Scan for the cell matching the given text and deliver its [x, y] coordinate at center. 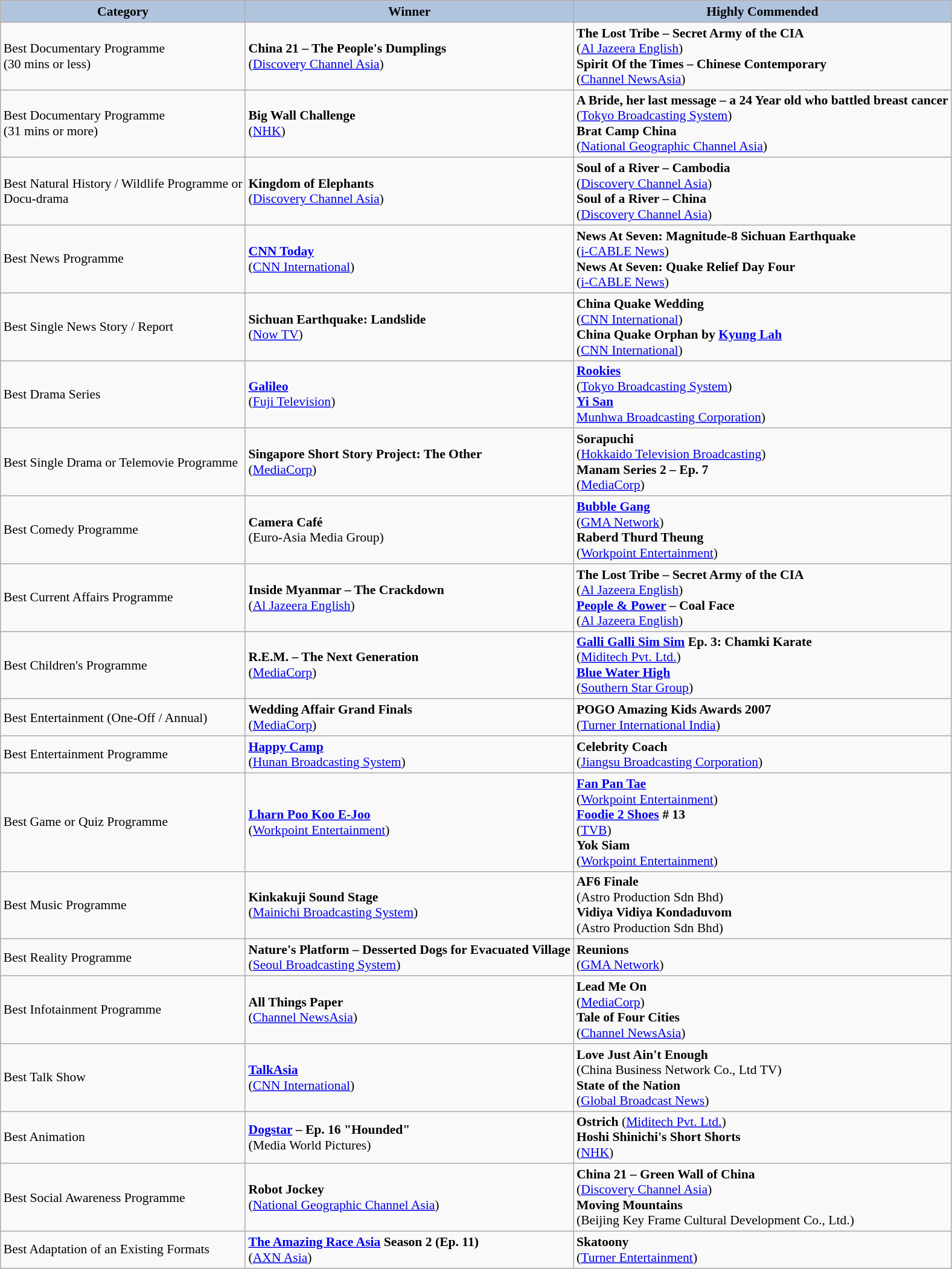
Winner [409, 11]
Highly Commended [762, 11]
Galli Galli Sim Sim Ep. 3: Chamki Karate(Miditech Pvt. Ltd.) Blue Water High(Southern Star Group) [762, 665]
Bubble Gang(GMA Network) Raberd Thurd Theung(Workpoint Entertainment) [762, 530]
China 21 – Green Wall of China(Discovery Channel Asia) Moving Mountains(Beijing Key Frame Cultural Development Co., Ltd.) [762, 1198]
Best Children's Programme [123, 665]
Kingdom of Elephants(Discovery Channel Asia) [409, 191]
Kinkakuji Sound Stage(Mainichi Broadcasting System) [409, 905]
Category [123, 11]
Sorapuchi(Hokkaido Television Broadcasting) Manam Series 2 – Ep. 7(MediaCorp) [762, 462]
China 21 – The People's Dumplings(Discovery Channel Asia) [409, 56]
Inside Myanmar – The Crackdown(Al Jazeera English) [409, 598]
Dogstar – Ep. 16 "Hounded"(Media World Pictures) [409, 1137]
Best Single News Story / Report [123, 327]
Best Drama Series [123, 394]
R.E.M. – The Next Generation(MediaCorp) [409, 665]
Best Current Affairs Programme [123, 598]
A Bride, her last message – a 24 Year old who battled breast cancer(Tokyo Broadcasting System) Brat Camp China(National Geographic Channel Asia) [762, 124]
Robot Jockey(National Geographic Channel Asia) [409, 1198]
Rookies(Tokyo Broadcasting System) Yi SanMunhwa Broadcasting Corporation) [762, 394]
Best Infotainment Programme [123, 1010]
Galileo(Fuji Television) [409, 394]
CNN Today(CNN International) [409, 259]
Best Talk Show [123, 1078]
Best Social Awareness Programme [123, 1198]
Wedding Affair Grand Finals(MediaCorp) [409, 717]
Best Adaptation of an Existing Formats [123, 1250]
China Quake Wedding(CNN International) China Quake Orphan by Kyung Lah(CNN International) [762, 327]
Best Reality Programme [123, 957]
Camera Café(Euro-Asia Media Group) [409, 530]
Soul of a River – Cambodia(Discovery Channel Asia) Soul of a River – China(Discovery Channel Asia) [762, 191]
Best Entertainment (One-Off / Annual) [123, 717]
Happy Camp(Hunan Broadcasting System) [409, 755]
Best Documentary Programme(31 mins or more) [123, 124]
Best Game or Quiz Programme [123, 822]
Singapore Short Story Project: The Other(MediaCorp) [409, 462]
Nature's Platform – Desserted Dogs for Evacuated Village(Seoul Broadcasting System) [409, 957]
AF6 Finale(Astro Production Sdn Bhd) Vidiya Vidiya Kondaduvom(Astro Production Sdn Bhd) [762, 905]
Best Natural History / Wildlife Programme orDocu-drama [123, 191]
Big Wall Challenge(NHK) [409, 124]
Fan Pan Tae(Workpoint Entertainment) Foodie 2 Shoes # 13(TVB) Yok Siam(Workpoint Entertainment) [762, 822]
Best News Programme [123, 259]
Skatoony(Turner Entertainment) [762, 1250]
News At Seven: Magnitude-8 Sichuan Earthquake(i-CABLE News) News At Seven: Quake Relief Day Four(i-CABLE News) [762, 259]
POGO Amazing Kids Awards 2007(Turner International India) [762, 717]
Best Animation [123, 1137]
The Amazing Race Asia Season 2 (Ep. 11)(AXN Asia) [409, 1250]
Celebrity Coach(Jiangsu Broadcasting Corporation) [762, 755]
Best Entertainment Programme [123, 755]
Best Documentary Programme(30 mins or less) [123, 56]
All Things Paper(Channel NewsAsia) [409, 1010]
Lharn Poo Koo E-Joo(Workpoint Entertainment) [409, 822]
Sichuan Earthquake: Landslide(Now TV) [409, 327]
The Lost Tribe – Secret Army of the CIA(Al Jazeera English) Spirit Of the Times – Chinese Contemporary(Channel NewsAsia) [762, 56]
TalkAsia(CNN International) [409, 1078]
Reunions(GMA Network) [762, 957]
Best Music Programme [123, 905]
Ostrich (Miditech Pvt. Ltd.) Hoshi Shinichi's Short Shorts(NHK) [762, 1137]
Best Comedy Programme [123, 530]
Love Just Ain't Enough(China Business Network Co., Ltd TV) State of the Nation(Global Broadcast News) [762, 1078]
The Lost Tribe – Secret Army of the CIA(Al Jazeera English) People & Power – Coal Face(Al Jazeera English) [762, 598]
Best Single Drama or Telemovie Programme [123, 462]
Lead Me On(MediaCorp) Tale of Four Cities(Channel NewsAsia) [762, 1010]
